Capture the cell that displays the provided text and extract its (x, y) central coordinate. 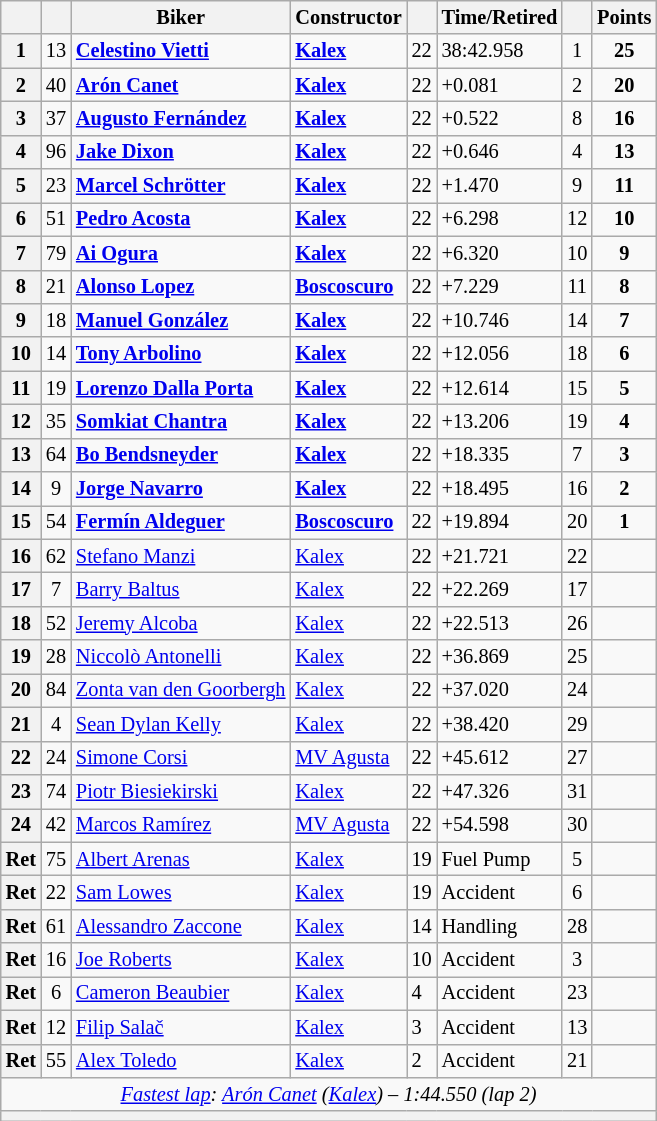
+12.056 (500, 354)
+45.612 (500, 758)
Marcos Ramírez (180, 825)
52 (56, 623)
+21.721 (500, 556)
Biker (180, 17)
+7.229 (500, 287)
Filip Salač (180, 1027)
Fermín Aldeguer (180, 522)
+38.420 (500, 724)
+12.614 (500, 388)
61 (56, 926)
Cameron Beaubier (180, 993)
+19.894 (500, 522)
Pedro Acosta (180, 219)
Barry Baltus (180, 589)
Bo Bendsneyder (180, 455)
Fastest lap: Arón Canet (Kalex) – 1:44.550 (lap 2) (329, 1094)
55 (56, 1061)
31 (577, 791)
Albert Arenas (180, 859)
54 (56, 522)
38:42.958 (500, 51)
+0.646 (500, 152)
+13.206 (500, 421)
64 (56, 455)
+47.326 (500, 791)
Stefano Manzi (180, 556)
Marcel Schrötter (180, 186)
+18.495 (500, 489)
26 (577, 623)
Constructor (348, 17)
Jeremy Alcoba (180, 623)
+36.869 (500, 657)
29 (577, 724)
40 (56, 85)
Niccolò Antonelli (180, 657)
+0.081 (500, 85)
Sean Dylan Kelly (180, 724)
Lorenzo Dalla Porta (180, 388)
Ai Ogura (180, 253)
Jake Dixon (180, 152)
37 (56, 118)
+0.522 (500, 118)
96 (56, 152)
74 (56, 791)
+54.598 (500, 825)
+1.470 (500, 186)
+6.298 (500, 219)
51 (56, 219)
+10.746 (500, 320)
75 (56, 859)
+18.335 (500, 455)
Augusto Fernández (180, 118)
35 (56, 421)
Tony Arbolino (180, 354)
62 (56, 556)
42 (56, 825)
Zonta van den Goorbergh (180, 690)
Alex Toledo (180, 1061)
+6.320 (500, 253)
+37.020 (500, 690)
Jorge Navarro (180, 489)
Points (624, 17)
84 (56, 690)
+22.513 (500, 623)
+22.269 (500, 589)
Celestino Vietti (180, 51)
30 (577, 825)
Somkiat Chantra (180, 421)
Sam Lowes (180, 892)
Manuel González (180, 320)
Handling (500, 926)
Alessandro Zaccone (180, 926)
Piotr Biesiekirski (180, 791)
Fuel Pump (500, 859)
Arón Canet (180, 85)
Simone Corsi (180, 758)
Time/Retired (500, 17)
79 (56, 253)
Joe Roberts (180, 960)
Alonso Lopez (180, 287)
27 (577, 758)
